Pinpoint the cell where the given text exists, returning its [x, y] midpoint coordinate. 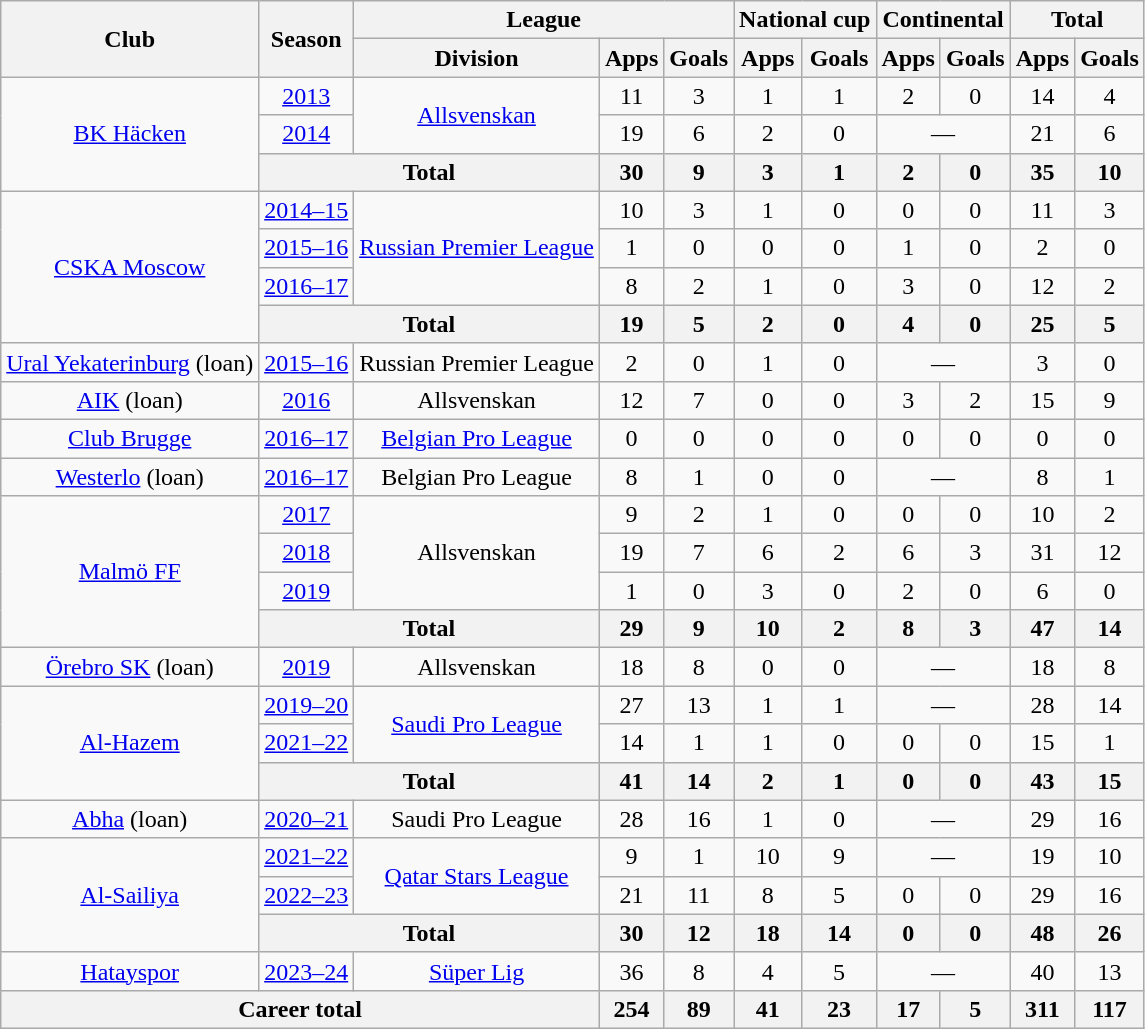
Division [477, 58]
2017 [306, 515]
National cup [805, 20]
Abha (loan) [130, 819]
BK Häcken [130, 134]
Örebro SK (loan) [130, 667]
25 [1042, 324]
Hatayspor [130, 971]
Season [306, 39]
2014 [306, 134]
Career total [300, 1009]
26 [1110, 933]
89 [699, 1009]
Al-Hazem [130, 743]
311 [1042, 1009]
Westerlo (loan) [130, 477]
48 [1042, 933]
Continental [943, 20]
Malmö FF [130, 572]
47 [1042, 629]
117 [1110, 1009]
Al-Sailiya [130, 895]
254 [631, 1009]
23 [839, 1009]
2022–23 [306, 895]
Club [130, 39]
40 [1042, 971]
Süper Lig [477, 971]
2020–21 [306, 819]
CSKA Moscow [130, 267]
2019–20 [306, 705]
League [544, 20]
31 [1042, 553]
36 [631, 971]
17 [908, 1009]
Club Brugge [130, 438]
2013 [306, 96]
Qatar Stars League [477, 876]
Ural Yekaterinburg (loan) [130, 362]
2018 [306, 553]
AIK (loan) [130, 400]
2023–24 [306, 971]
27 [631, 705]
35 [1042, 172]
43 [1042, 781]
2016 [306, 400]
2014–15 [306, 210]
